Output the [X, Y] coordinate of the center of the cell containing the given text.  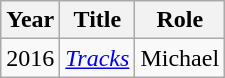
Michael [180, 58]
Tracks [98, 58]
Role [180, 20]
Year [30, 20]
Title [98, 20]
2016 [30, 58]
